Capture the cell that displays the provided text and extract its (x, y) central coordinate. 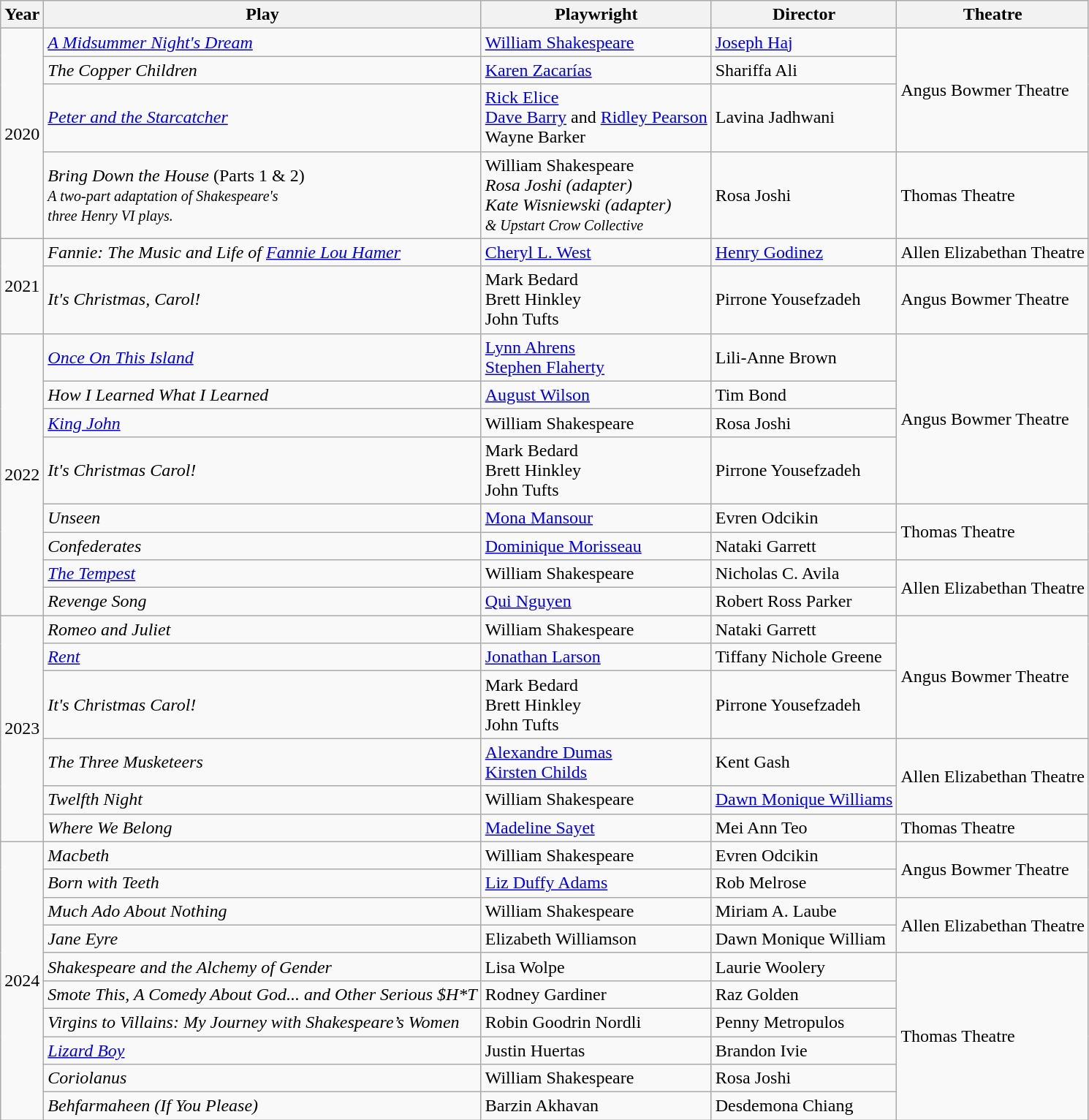
Laurie Woolery (804, 966)
Tiffany Nichole Greene (804, 657)
Coriolanus (262, 1078)
Madeline Sayet (596, 828)
Joseph Haj (804, 42)
Desdemona Chiang (804, 1106)
Shariffa Ali (804, 70)
Macbeth (262, 855)
It's Christmas, Carol! (262, 300)
Smote This, A Comedy About God... and Other Serious $H*T (262, 994)
Lynn AhrensStephen Flaherty (596, 357)
Henry Godinez (804, 252)
Year (22, 15)
2021 (22, 286)
Jane Eyre (262, 939)
Karen Zacarías (596, 70)
Lisa Wolpe (596, 966)
Unseen (262, 518)
Lizard Boy (262, 1051)
Director (804, 15)
Lili-Anne Brown (804, 357)
2020 (22, 133)
August Wilson (596, 395)
The Tempest (262, 574)
Rent (262, 657)
Where We Belong (262, 828)
Cheryl L. West (596, 252)
Tim Bond (804, 395)
Dawn Monique Williams (804, 800)
Revenge Song (262, 602)
King John (262, 423)
Fannie: The Music and Life of Fannie Lou Hamer (262, 252)
Robert Ross Parker (804, 602)
Jonathan Larson (596, 657)
Mona Mansour (596, 518)
Justin Huertas (596, 1051)
Twelfth Night (262, 800)
Rodney Gardiner (596, 994)
Brandon Ivie (804, 1051)
Virgins to Villains: My Journey with Shakespeare’s Women (262, 1022)
Dominique Morisseau (596, 546)
Once On This Island (262, 357)
Bring Down the House (Parts 1 & 2)A two-part adaptation of Shakespeare'sthree Henry VI plays. (262, 194)
Confederates (262, 546)
2024 (22, 981)
A Midsummer Night's Dream (262, 42)
Liz Duffy Adams (596, 883)
Alexandre DumasKirsten Childs (596, 762)
Rick EliceDave Barry and Ridley PearsonWayne Barker (596, 118)
Lavina Jadhwani (804, 118)
Raz Golden (804, 994)
Mei Ann Teo (804, 828)
Born with Teeth (262, 883)
2022 (22, 474)
Theatre (993, 15)
Dawn Monique William (804, 939)
Qui Nguyen (596, 602)
Miriam A. Laube (804, 911)
Behfarmaheen (If You Please) (262, 1106)
Penny Metropulos (804, 1022)
Play (262, 15)
Shakespeare and the Alchemy of Gender (262, 966)
Playwright (596, 15)
Barzin Akhavan (596, 1106)
Elizabeth Williamson (596, 939)
Nicholas C. Avila (804, 574)
Much Ado About Nothing (262, 911)
Rob Melrose (804, 883)
Kent Gash (804, 762)
The Three Musketeers (262, 762)
The Copper Children (262, 70)
Robin Goodrin Nordli (596, 1022)
How I Learned What I Learned (262, 395)
Romeo and Juliet (262, 629)
2023 (22, 728)
William ShakespeareRosa Joshi (adapter)Kate Wisniewski (adapter)& Upstart Crow Collective (596, 194)
Peter and the Starcatcher (262, 118)
